Output the (x, y) coordinate of the center of the cell containing the given text.  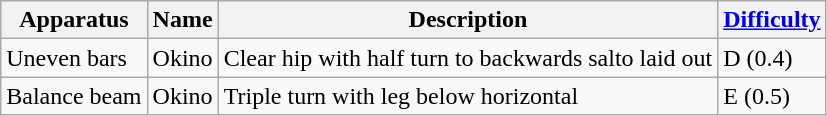
D (0.4) (772, 58)
Balance beam (74, 96)
E (0.5) (772, 96)
Clear hip with half turn to backwards salto laid out (468, 58)
Triple turn with leg below horizontal (468, 96)
Difficulty (772, 20)
Apparatus (74, 20)
Name (182, 20)
Uneven bars (74, 58)
Description (468, 20)
